Find where the given text appears and provide that cell's center as (X, Y) coordinate. 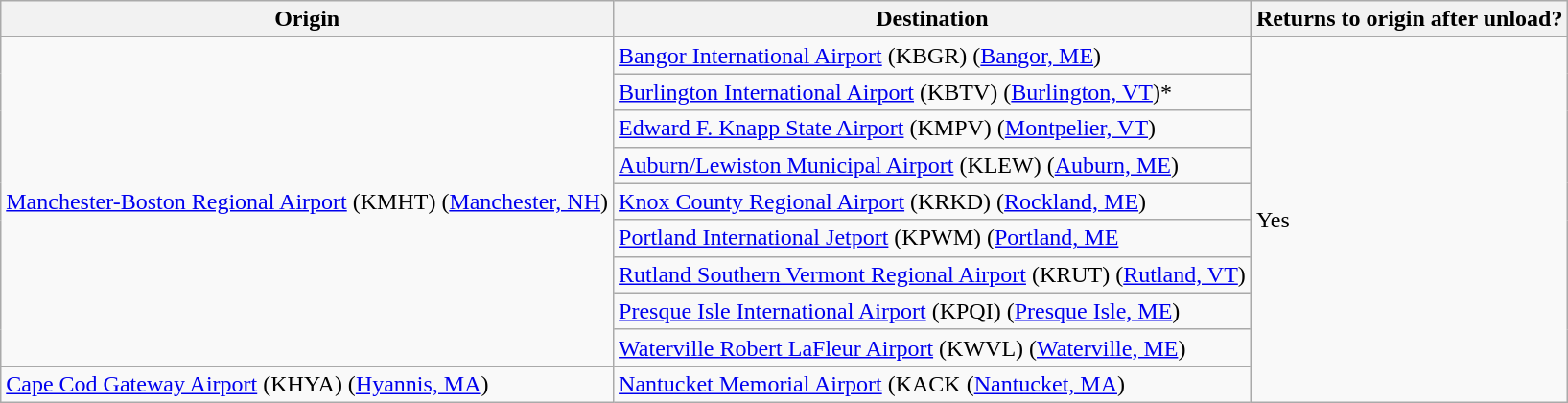
Destination (932, 19)
Edward F. Knapp State Airport (KMPV) (Montpelier, VT) (932, 129)
Auburn/Lewiston Municipal Airport (KLEW) (Auburn, ME) (932, 165)
Presque Isle International Airport (KPQI) (Presque Isle, ME) (932, 311)
Yes (1410, 221)
Origin (307, 19)
Cape Cod Gateway Airport (KHYA) (Hyannis, MA) (307, 384)
Waterville Robert LaFleur Airport (KWVL) (Waterville, ME) (932, 347)
Rutland Southern Vermont Regional Airport (KRUT) (Rutland, VT) (932, 274)
Burlington International Airport (KBTV) (Burlington, VT)* (932, 92)
Portland International Jetport (KPWM) (Portland, ME (932, 238)
Returns to origin after unload? (1410, 19)
Bangor International Airport (KBGR) (Bangor, ME) (932, 56)
Nantucket Memorial Airport (KACK (Nantucket, MA) (932, 384)
Manchester-Boston Regional Airport (KMHT) (Manchester, NH) (307, 201)
Knox County Regional Airport (KRKD) (Rockland, ME) (932, 201)
